Capture the cell that displays the provided text and extract its (X, Y) central coordinate. 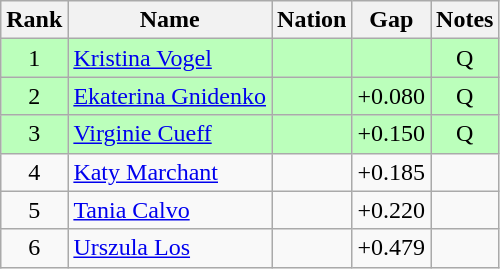
6 (34, 248)
Gap (392, 20)
Urszula Los (170, 248)
+0.080 (392, 96)
+0.479 (392, 248)
Nation (312, 20)
+0.150 (392, 134)
1 (34, 58)
+0.220 (392, 210)
3 (34, 134)
4 (34, 172)
Rank (34, 20)
2 (34, 96)
Kristina Vogel (170, 58)
Tania Calvo (170, 210)
5 (34, 210)
Katy Marchant (170, 172)
Ekaterina Gnidenko (170, 96)
Name (170, 20)
Notes (465, 20)
+0.185 (392, 172)
Virginie Cueff (170, 134)
